Scan for the cell matching the given text and deliver its (X, Y) coordinate at center. 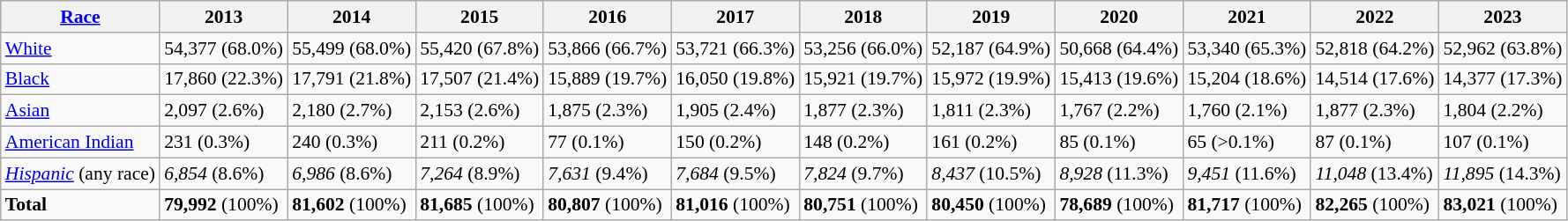
Race (80, 17)
17,791 (21.8%) (351, 79)
81,717 (100%) (1247, 205)
16,050 (19.8%) (735, 79)
2019 (991, 17)
8,928 (11.3%) (1118, 173)
80,751 (100%) (862, 205)
78,689 (100%) (1118, 205)
Hispanic (any race) (80, 173)
52,818 (64.2%) (1374, 48)
6,986 (8.6%) (351, 173)
1,875 (2.3%) (607, 111)
1,767 (2.2%) (1118, 111)
17,860 (22.3%) (224, 79)
2,180 (2.7%) (351, 111)
American Indian (80, 143)
80,807 (100%) (607, 205)
17,507 (21.4%) (480, 79)
1,760 (2.1%) (1247, 111)
87 (0.1%) (1374, 143)
80,450 (100%) (991, 205)
11,895 (14.3%) (1503, 173)
11,048 (13.4%) (1374, 173)
15,921 (19.7%) (862, 79)
7,631 (9.4%) (607, 173)
15,889 (19.7%) (607, 79)
83,021 (100%) (1503, 205)
1,811 (2.3%) (991, 111)
7,684 (9.5%) (735, 173)
15,413 (19.6%) (1118, 79)
65 (>0.1%) (1247, 143)
54,377 (68.0%) (224, 48)
52,962 (63.8%) (1503, 48)
1,804 (2.2%) (1503, 111)
53,866 (66.7%) (607, 48)
2018 (862, 17)
15,204 (18.6%) (1247, 79)
6,854 (8.6%) (224, 173)
2014 (351, 17)
2015 (480, 17)
55,499 (68.0%) (351, 48)
7,264 (8.9%) (480, 173)
2022 (1374, 17)
2017 (735, 17)
Black (80, 79)
231 (0.3%) (224, 143)
2,153 (2.6%) (480, 111)
2,097 (2.6%) (224, 111)
53,721 (66.3%) (735, 48)
161 (0.2%) (991, 143)
White (80, 48)
9,451 (11.6%) (1247, 173)
211 (0.2%) (480, 143)
107 (0.1%) (1503, 143)
7,824 (9.7%) (862, 173)
2023 (1503, 17)
1,905 (2.4%) (735, 111)
2021 (1247, 17)
2020 (1118, 17)
8,437 (10.5%) (991, 173)
15,972 (19.9%) (991, 79)
240 (0.3%) (351, 143)
53,340 (65.3%) (1247, 48)
50,668 (64.4%) (1118, 48)
52,187 (64.9%) (991, 48)
2016 (607, 17)
150 (0.2%) (735, 143)
148 (0.2%) (862, 143)
Total (80, 205)
82,265 (100%) (1374, 205)
53,256 (66.0%) (862, 48)
Asian (80, 111)
81,016 (100%) (735, 205)
14,514 (17.6%) (1374, 79)
77 (0.1%) (607, 143)
2013 (224, 17)
85 (0.1%) (1118, 143)
79,992 (100%) (224, 205)
81,685 (100%) (480, 205)
14,377 (17.3%) (1503, 79)
55,420 (67.8%) (480, 48)
81,602 (100%) (351, 205)
